For the text-containing cell, return its midpoint in (x, y) coordinate format. 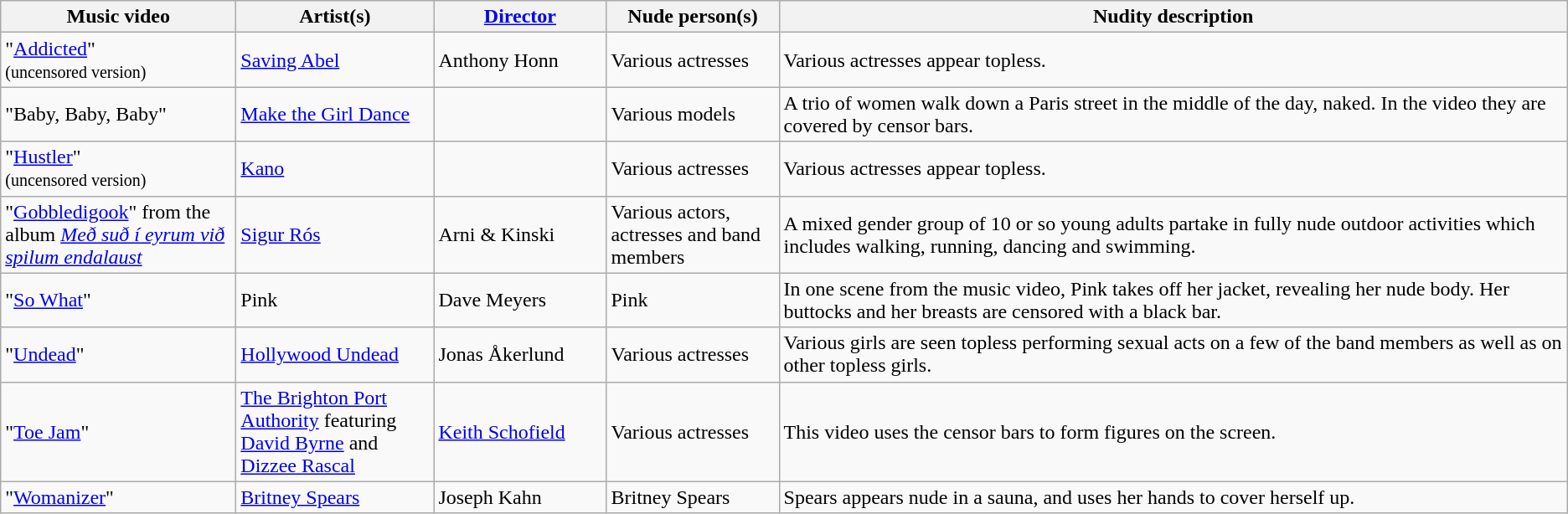
Dave Meyers (520, 300)
Nudity description (1173, 17)
Hollywood Undead (335, 355)
"Hustler" (uncensored version) (119, 169)
Music video (119, 17)
Saving Abel (335, 60)
Artist(s) (335, 17)
"So What" (119, 300)
Anthony Honn (520, 60)
Various models (693, 114)
Kano (335, 169)
Spears appears nude in a sauna, and uses her hands to cover herself up. (1173, 497)
Arni & Kinski (520, 234)
"Toe Jam" (119, 432)
This video uses the censor bars to form figures on the screen. (1173, 432)
Keith Schofield (520, 432)
In one scene from the music video, Pink takes off her jacket, revealing her nude body. Her buttocks and her breasts are censored with a black bar. (1173, 300)
A trio of women walk down a Paris street in the middle of the day, naked. In the video they are covered by censor bars. (1173, 114)
The Brighton Port Authority featuring David Byrne and Dizzee Rascal (335, 432)
Various girls are seen topless performing sexual acts on a few of the band members as well as on other topless girls. (1173, 355)
Sigur Rós (335, 234)
Various actors, actresses and band members (693, 234)
Director (520, 17)
Make the Girl Dance (335, 114)
Jonas Åkerlund (520, 355)
"Womanizer" (119, 497)
Joseph Kahn (520, 497)
"Addicted" (uncensored version) (119, 60)
"Gobbledigook" from the album Með suð í eyrum við spilum endalaust (119, 234)
Nude person(s) (693, 17)
A mixed gender group of 10 or so young adults partake in fully nude outdoor activities which includes walking, running, dancing and swimming. (1173, 234)
"Undead" (119, 355)
"Baby, Baby, Baby" (119, 114)
